Capture the cell that displays the provided text and extract its (X, Y) central coordinate. 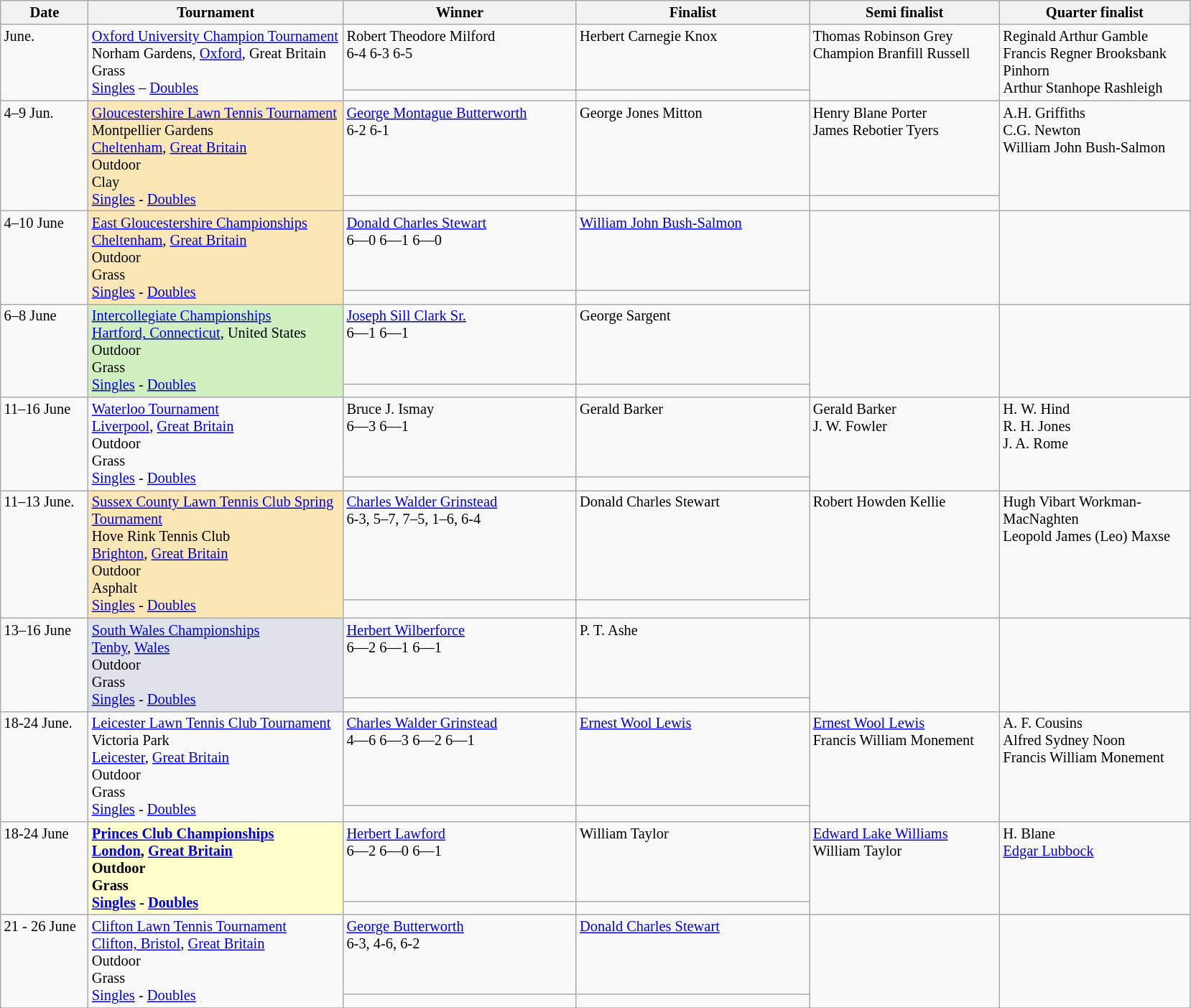
George Sargent (692, 343)
Charles Walder Grinstead6-3, 5–7, 7–5, 1–6, 6-4 (460, 545)
A.H. Griffiths C.G. Newton William John Bush-Salmon (1095, 156)
P. T. Ashe (692, 658)
Clifton Lawn Tennis Tournament Clifton, Bristol, Great BritainOutdoorGrassSingles - Doubles (216, 961)
Quarter finalist (1095, 12)
Joseph Sill Clark Sr.6—1 6—1 (460, 343)
4–9 Jun. (45, 156)
18-24 June (45, 868)
Gloucestershire Lawn Tennis TournamentMontpellier GardensCheltenham, Great BritainOutdoorClaySingles - Doubles (216, 156)
Finalist (692, 12)
Semi finalist (905, 12)
Intercollegiate ChampionshipsHartford, Connecticut, United StatesOutdoorGrassSingles - Doubles (216, 351)
Herbert Lawford6—2 6—0 6—1 (460, 861)
Winner (460, 12)
Ernest Wool Lewis Francis William Monement (905, 767)
Date (45, 12)
6–8 June (45, 351)
George Butterworth6-3, 4-6, 6-2 (460, 954)
Herbert Wilberforce6—2 6—1 6—1 (460, 658)
Bruce J. Ismay6—3 6—1 (460, 437)
H. W. Hind R. H. Jones J. A. Rome (1095, 444)
South Wales ChampionshipsTenby, WalesOutdoorGrassSingles - Doubles (216, 665)
Robert Theodore Milford6-4 6-3 6-5 (460, 57)
Charles Walder Grinstead4—6 6—3 6—2 6—1 (460, 759)
Tournament (216, 12)
East Gloucestershire ChampionshipsCheltenham, Great BritainOutdoorGrassSingles - Doubles (216, 257)
4–10 June (45, 257)
William Taylor (692, 861)
21 - 26 June (45, 961)
Robert Howden Kellie (905, 554)
H. Blane Edgar Lubbock (1095, 868)
11–13 June. (45, 554)
Waterloo TournamentLiverpool, Great BritainOutdoorGrassSingles - Doubles (216, 444)
Edward Lake Williams William Taylor (905, 868)
Thomas Robinson Grey Champion Branfill Russell (905, 63)
13–16 June (45, 665)
Leicester Lawn Tennis Club TournamentVictoria Park Leicester, Great BritainOutdoorGrassSingles - Doubles (216, 767)
Oxford University Champion TournamentNorham Gardens, Oxford, Great BritainGrassSingles – Doubles (216, 63)
A. F. Cousins Alfred Sydney Noon Francis William Monement (1095, 767)
George Montague Butterworth6-2 6-1 (460, 148)
Hugh Vibart Workman-MacNaghten Leopold James (Leo) Maxse (1095, 554)
18-24 June. (45, 767)
June. (45, 63)
Donald Charles Stewart6—0 6—1 6—0 (460, 250)
William John Bush-Salmon (692, 250)
Ernest Wool Lewis (692, 759)
Sussex County Lawn Tennis Club Spring TournamentHove Rink Tennis ClubBrighton, Great BritainOutdoorAsphaltSingles - Doubles (216, 554)
Gerald Barker J. W. Fowler (905, 444)
11–16 June (45, 444)
Reginald Arthur Gamble Francis Regner Brooksbank Pinhorn Arthur Stanhope Rashleigh (1095, 63)
Princes Club ChampionshipsLondon, Great BritainOutdoorGrassSingles - Doubles (216, 868)
George Jones Mitton (692, 148)
Herbert Carnegie Knox (692, 57)
Gerald Barker (692, 437)
Henry Blane Porter James Rebotier Tyers (905, 148)
